Extract the (x, y) coordinate from the center of the cell holding the provided text.  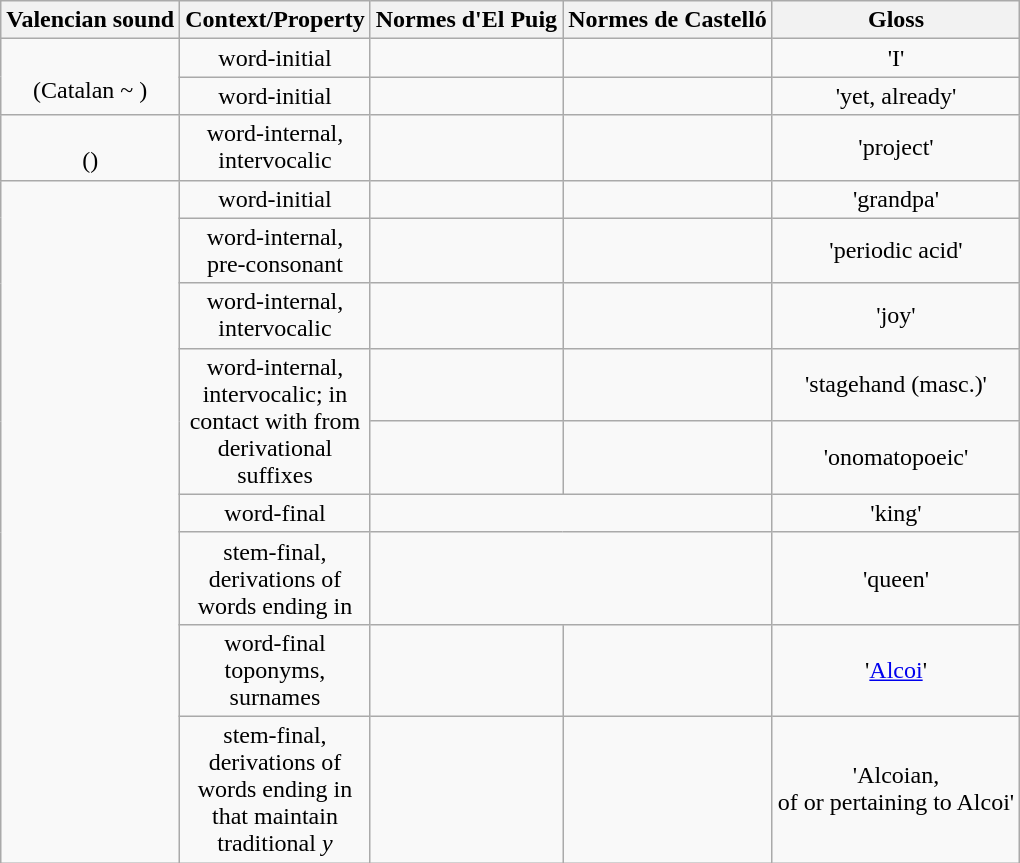
(Catalan ~ ) (90, 77)
'periodic acid' (896, 250)
'Alcoian,of or pertaining to Alcoi' (896, 789)
'I' (896, 58)
'onomatopoeic' (896, 458)
Normes d'El Puig (466, 20)
Gloss (896, 20)
'king' (896, 513)
word-finaltoponyms, surnames (276, 670)
stem-final, derivations of words ending in that maintain traditional y (276, 789)
stem-final, derivations of words ending in (276, 578)
Context/Property (276, 20)
Normes de Castelló (668, 20)
'stagehand (masc.)' (896, 384)
'yet, already' (896, 96)
'queen' (896, 578)
'grandpa' (896, 199)
'joy' (896, 316)
'Alcoi' (896, 670)
word-final (276, 513)
word-internal, pre-consonant (276, 250)
'project' (896, 148)
Valencian sound (90, 20)
word-internal, intervocalic; in contact with from derivational suffixes (276, 421)
() (90, 148)
